Provide the [X, Y] coordinate of the cell's center where the given text is located.  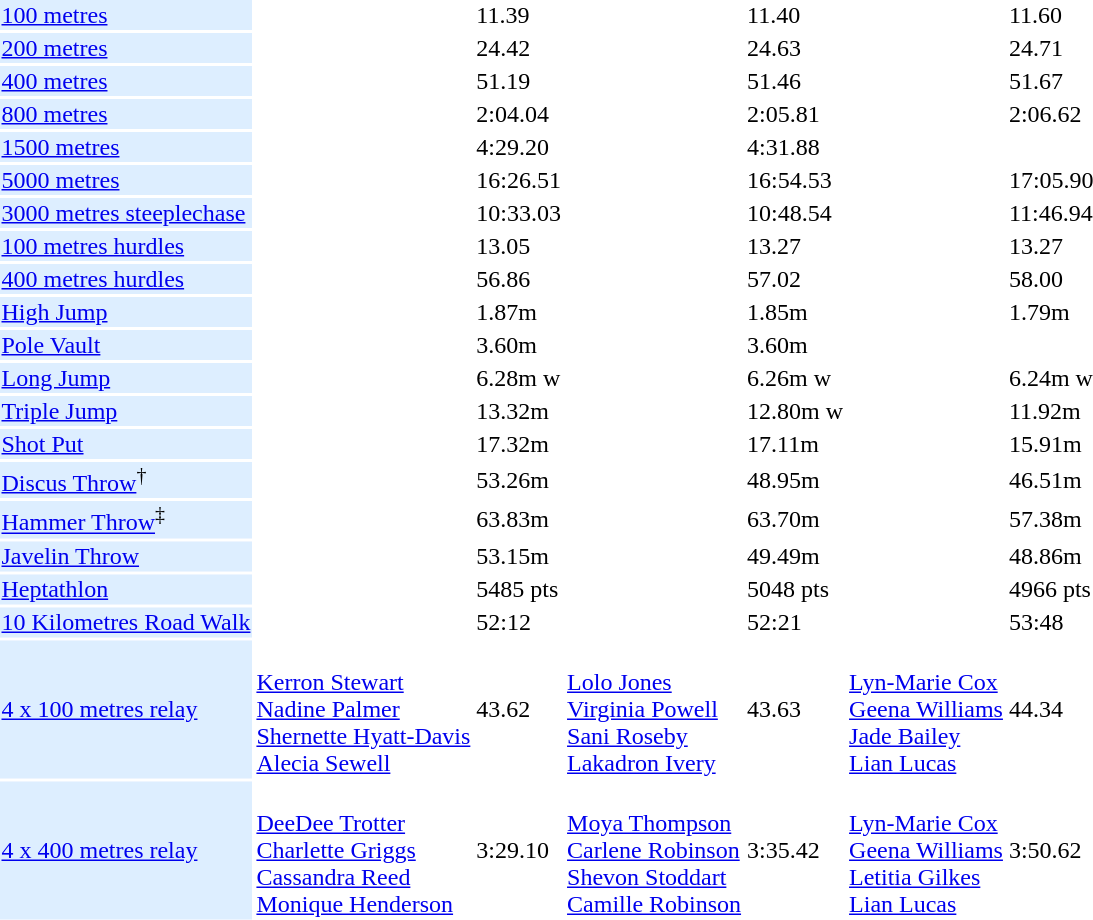
51.46 [796, 81]
3000 metres steeplechase [126, 213]
6.26m w [796, 378]
43.63 [796, 709]
Lolo Jones Virginia Powell Sani Roseby Lakadron Ivery [654, 709]
24.63 [796, 48]
13.32m [519, 411]
52:21 [796, 622]
13.05 [519, 246]
63.70m [796, 519]
2:05.81 [796, 114]
400 metres [126, 81]
2:04.04 [519, 114]
1.85m [796, 312]
16:26.51 [519, 180]
Triple Jump [126, 411]
52:12 [519, 622]
800 metres [126, 114]
Javelin Throw [126, 556]
13.27 [796, 246]
43.62 [519, 709]
Heptathlon [126, 589]
4 x 100 metres relay [126, 709]
6.28m w [519, 378]
11.40 [796, 15]
Long Jump [126, 378]
100 metres [126, 15]
10:33.03 [519, 213]
4:31.88 [796, 147]
3:35.42 [796, 850]
Shot Put [126, 444]
5485 pts [519, 589]
16:54.53 [796, 180]
57.02 [796, 279]
24.42 [519, 48]
63.83m [519, 519]
5000 metres [126, 180]
17.11m [796, 444]
High Jump [126, 312]
5048 pts [796, 589]
11.39 [519, 15]
51.19 [519, 81]
12.80m w [796, 411]
Discus Throw† [126, 480]
Pole Vault [126, 345]
400 metres hurdles [126, 279]
53.15m [519, 556]
3:29.10 [519, 850]
100 metres hurdles [126, 246]
4 x 400 metres relay [126, 850]
1.87m [519, 312]
56.86 [519, 279]
Lyn-Marie Cox Geena Williams Letitia Gilkes Lian Lucas [926, 850]
48.95m [796, 480]
DeeDee Trotter Charlette Griggs Cassandra Reed Monique Henderson [364, 850]
Hammer Throw‡ [126, 519]
1500 metres [126, 147]
10 Kilometres Road Walk [126, 622]
53.26m [519, 480]
Moya Thompson Carlene Robinson Shevon Stoddart Camille Robinson [654, 850]
Lyn-Marie Cox Geena Williams Jade Bailey Lian Lucas [926, 709]
4:29.20 [519, 147]
200 metres [126, 48]
Kerron Stewart Nadine Palmer Shernette Hyatt-Davis Alecia Sewell [364, 709]
49.49m [796, 556]
10:48.54 [796, 213]
17.32m [519, 444]
